Capture the cell that displays the provided text and extract its (X, Y) central coordinate. 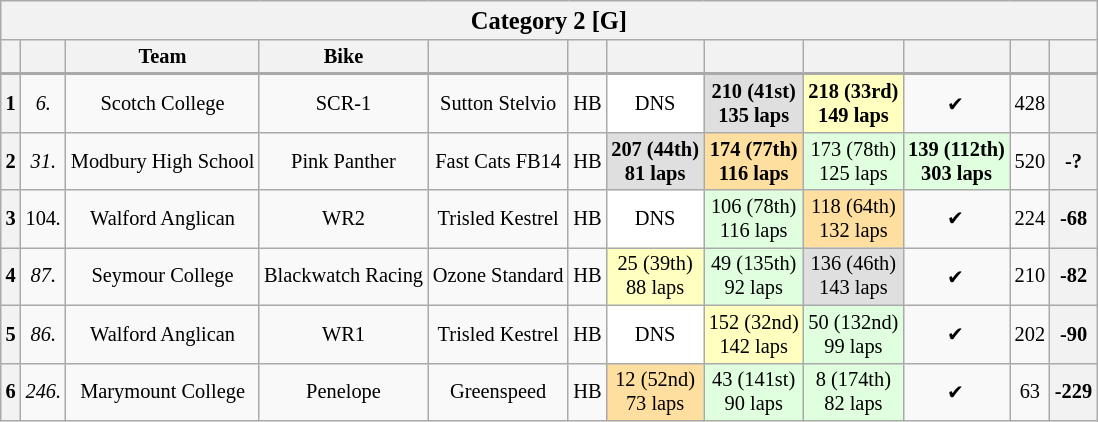
49 (135th)92 laps (754, 276)
173 (78th)125 laps (854, 161)
Blackwatch Racing (344, 276)
218 (33rd)149 laps (854, 103)
-68 (1074, 219)
210 (1030, 276)
174 (77th)116 laps (754, 161)
139 (112th)303 laps (956, 161)
-90 (1074, 334)
136 (46th)143 laps (854, 276)
Fast Cats FB14 (498, 161)
-? (1074, 161)
2 (11, 161)
Penelope (344, 392)
106 (78th)116 laps (754, 219)
428 (1030, 103)
Seymour College (162, 276)
Ozone Standard (498, 276)
Marymount College (162, 392)
25 (39th)88 laps (654, 276)
1 (11, 103)
43 (141st)90 laps (754, 392)
Bike (344, 57)
Greenspeed (498, 392)
Category 2 [G] (549, 20)
6 (11, 392)
3 (11, 219)
224 (1030, 219)
6. (44, 103)
202 (1030, 334)
SCR-1 (344, 103)
246. (44, 392)
5 (11, 334)
Team (162, 57)
WR1 (344, 334)
104. (44, 219)
4 (11, 276)
-229 (1074, 392)
WR2 (344, 219)
12 (52nd)73 laps (654, 392)
8 (174th)82 laps (854, 392)
118 (64th)132 laps (854, 219)
152 (32nd)142 laps (754, 334)
520 (1030, 161)
Modbury High School (162, 161)
50 (132nd)99 laps (854, 334)
Sutton Stelvio (498, 103)
Pink Panther (344, 161)
63 (1030, 392)
207 (44th)81 laps (654, 161)
31. (44, 161)
86. (44, 334)
210 (41st)135 laps (754, 103)
-82 (1074, 276)
Scotch College (162, 103)
87. (44, 276)
